Detect which cell encompasses the target text, then output its [x, y] center coordinate. 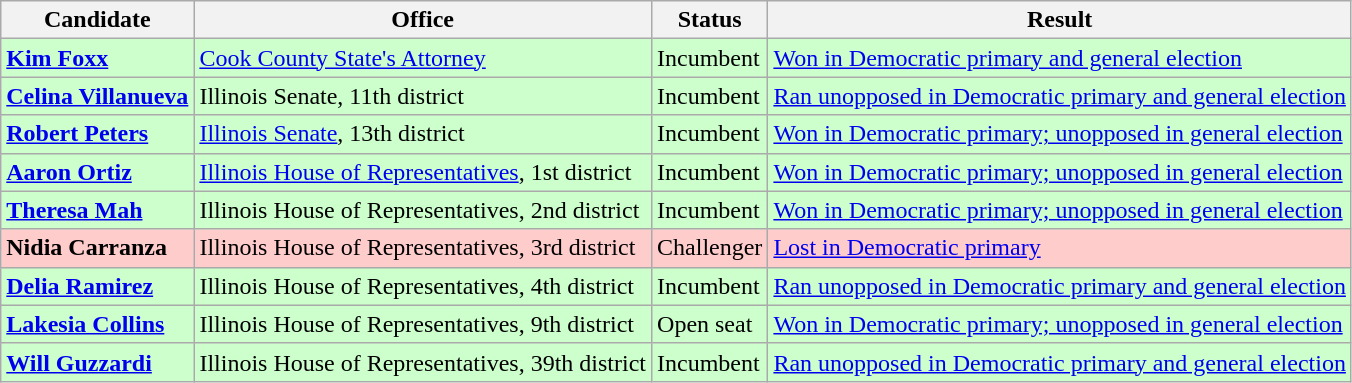
Kim Foxx [98, 58]
Lakesia Collins [98, 324]
Nidia Carranza [98, 248]
Illinois Senate, 11th district [423, 96]
Won in Democratic primary and general election [1060, 58]
Illinois House of Representatives, 39th district [423, 362]
Illinois House of Representatives, 1st district [423, 172]
Open seat [710, 324]
Theresa Mah [98, 210]
Challenger [710, 248]
Illinois House of Representatives, 3rd district [423, 248]
Celina Villanueva [98, 96]
Robert Peters [98, 134]
Result [1060, 20]
Aaron Ortiz [98, 172]
Illinois House of Representatives, 2nd district [423, 210]
Candidate [98, 20]
Status [710, 20]
Delia Ramirez [98, 286]
Will Guzzardi [98, 362]
Lost in Democratic primary [1060, 248]
Illinois Senate, 13th district [423, 134]
Cook County State's Attorney [423, 58]
Illinois House of Representatives, 4th district [423, 286]
Illinois House of Representatives, 9th district [423, 324]
Office [423, 20]
